Scan for the cell matching the given text and deliver its [x, y] coordinate at center. 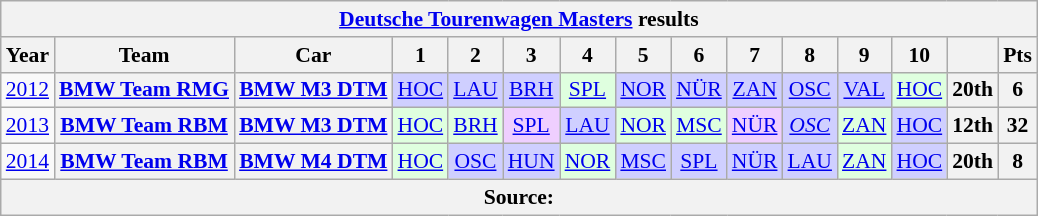
2012 [28, 90]
1 [420, 55]
BMW M4 DTM [313, 162]
2014 [28, 162]
5 [643, 55]
3 [532, 55]
2 [476, 55]
VAL [864, 90]
Source: [519, 197]
9 [864, 55]
Deutsche Tourenwagen Masters results [519, 19]
BMW Team RMG [144, 90]
10 [919, 55]
12th [972, 126]
Car [313, 55]
HUN [532, 162]
32 [1018, 126]
Team [144, 55]
4 [588, 55]
Year [28, 55]
2013 [28, 126]
7 [755, 55]
Pts [1018, 55]
